Search for the cell housing the specified text and yield its (x, y) center coordinate. 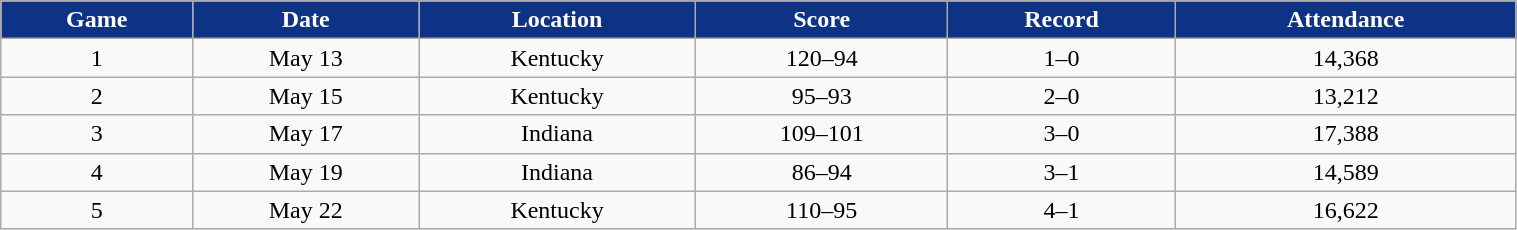
May 17 (306, 134)
Score (822, 20)
3–1 (1062, 172)
120–94 (822, 58)
Game (97, 20)
4–1 (1062, 210)
3–0 (1062, 134)
May 22 (306, 210)
86–94 (822, 172)
95–93 (822, 96)
14,368 (1346, 58)
Location (558, 20)
16,622 (1346, 210)
May 19 (306, 172)
13,212 (1346, 96)
2 (97, 96)
3 (97, 134)
Attendance (1346, 20)
2–0 (1062, 96)
Date (306, 20)
1–0 (1062, 58)
109–101 (822, 134)
May 15 (306, 96)
4 (97, 172)
Record (1062, 20)
17,388 (1346, 134)
1 (97, 58)
May 13 (306, 58)
5 (97, 210)
14,589 (1346, 172)
110–95 (822, 210)
